Capture the cell that displays the provided text and extract its [X, Y] central coordinate. 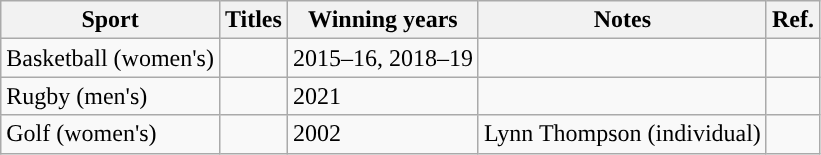
2002 [382, 134]
Titles [253, 20]
2015–16, 2018–19 [382, 58]
Rugby (men's) [110, 96]
Sport [110, 20]
Golf (women's) [110, 134]
Lynn Thompson (individual) [622, 134]
Ref. [792, 20]
Notes [622, 20]
Winning years [382, 20]
2021 [382, 96]
Basketball (women's) [110, 58]
